Find where the given text appears and provide that cell's center as [x, y] coordinate. 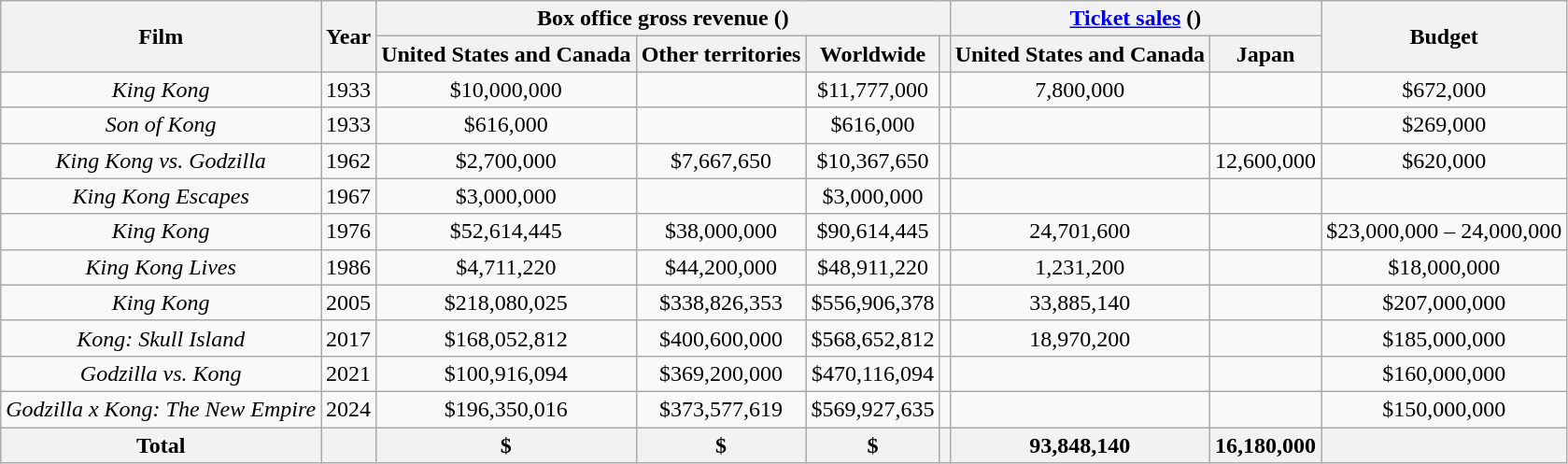
7,800,000 [1080, 90]
$569,927,635 [872, 409]
Total [161, 445]
93,848,140 [1080, 445]
1967 [349, 196]
16,180,000 [1266, 445]
$48,911,220 [872, 267]
$11,777,000 [872, 90]
King Kong Lives [161, 267]
1962 [349, 161]
$620,000 [1444, 161]
Box office gross revenue () [663, 19]
12,600,000 [1266, 161]
2005 [349, 302]
$168,052,812 [506, 338]
$207,000,000 [1444, 302]
$23,000,000 – 24,000,000 [1444, 232]
2017 [349, 338]
$52,614,445 [506, 232]
King Kong vs. Godzilla [161, 161]
$18,000,000 [1444, 267]
$373,577,619 [721, 409]
2021 [349, 373]
Worldwide [872, 54]
$7,667,650 [721, 161]
$338,826,353 [721, 302]
Ticket sales () [1136, 19]
Japan [1266, 54]
$218,080,025 [506, 302]
$470,116,094 [872, 373]
King Kong Escapes [161, 196]
$2,700,000 [506, 161]
$160,000,000 [1444, 373]
1,231,200 [1080, 267]
$90,614,445 [872, 232]
1976 [349, 232]
$4,711,220 [506, 267]
$150,000,000 [1444, 409]
$269,000 [1444, 125]
$44,200,000 [721, 267]
$556,906,378 [872, 302]
Other territories [721, 54]
24,701,600 [1080, 232]
$400,600,000 [721, 338]
$369,200,000 [721, 373]
Budget [1444, 36]
Son of Kong [161, 125]
Film [161, 36]
$672,000 [1444, 90]
$185,000,000 [1444, 338]
1986 [349, 267]
$10,000,000 [506, 90]
$568,652,812 [872, 338]
18,970,200 [1080, 338]
Kong: Skull Island [161, 338]
Godzilla vs. Kong [161, 373]
$100,916,094 [506, 373]
$10,367,650 [872, 161]
$196,350,016 [506, 409]
$38,000,000 [721, 232]
33,885,140 [1080, 302]
Godzilla x Kong: The New Empire [161, 409]
2024 [349, 409]
Year [349, 36]
